Detect which cell encompasses the target text, then output its (X, Y) center coordinate. 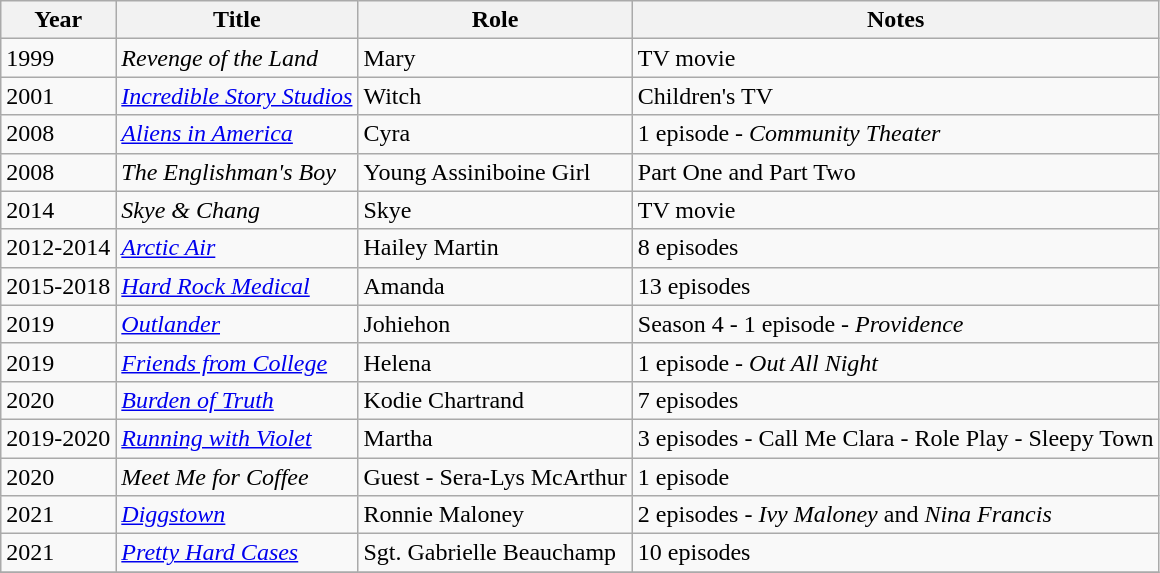
Sgt. Gabrielle Beauchamp (495, 553)
Hailey Martin (495, 248)
Revenge of the Land (237, 58)
2015-2018 (58, 286)
Diggstown (237, 515)
Friends from College (237, 362)
2019-2020 (58, 438)
Pretty Hard Cases (237, 553)
The Englishman's Boy (237, 172)
1 episode - Community Theater (896, 134)
Cyra (495, 134)
Young Assiniboine Girl (495, 172)
Meet Me for Coffee (237, 477)
Kodie Chartrand (495, 400)
10 episodes (896, 553)
Amanda (495, 286)
Martha (495, 438)
8 episodes (896, 248)
Hard Rock Medical (237, 286)
Part One and Part Two (896, 172)
Children's TV (896, 96)
1 episode (896, 477)
1999 (58, 58)
Arctic Air (237, 248)
Role (495, 20)
Outlander (237, 324)
Skye (495, 210)
1 episode - Out All Night (896, 362)
13 episodes (896, 286)
Ronnie Maloney (495, 515)
Helena (495, 362)
Running with Violet (237, 438)
Guest - Sera-Lys McArthur (495, 477)
Mary (495, 58)
3 episodes - Call Me Clara - Role Play - Sleepy Town (896, 438)
Aliens in America (237, 134)
Notes (896, 20)
Year (58, 20)
2014 (58, 210)
Title (237, 20)
2001 (58, 96)
Season 4 - 1 episode - Providence (896, 324)
Johiehon (495, 324)
Skye & Chang (237, 210)
Witch (495, 96)
2 episodes - Ivy Maloney and Nina Francis (896, 515)
7 episodes (896, 400)
2012-2014 (58, 248)
Incredible Story Studios (237, 96)
Burden of Truth (237, 400)
